Capture the cell that displays the provided text and extract its [X, Y] central coordinate. 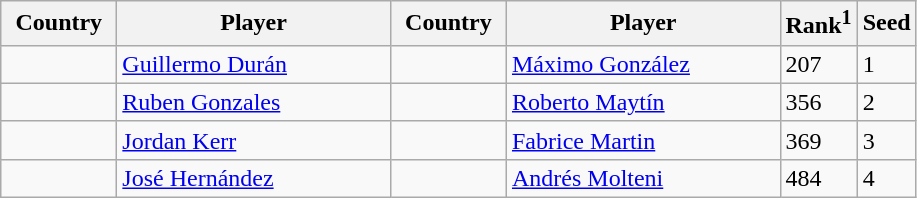
4 [886, 178]
Fabrice Martin [643, 140]
Guillermo Durán [254, 64]
Rank1 [818, 24]
Seed [886, 24]
José Hernández [254, 178]
Máximo González [643, 64]
2 [886, 102]
207 [818, 64]
356 [818, 102]
Jordan Kerr [254, 140]
369 [818, 140]
484 [818, 178]
1 [886, 64]
Andrés Molteni [643, 178]
Roberto Maytín [643, 102]
Ruben Gonzales [254, 102]
3 [886, 140]
